Detect which cell encompasses the target text, then output its (x, y) center coordinate. 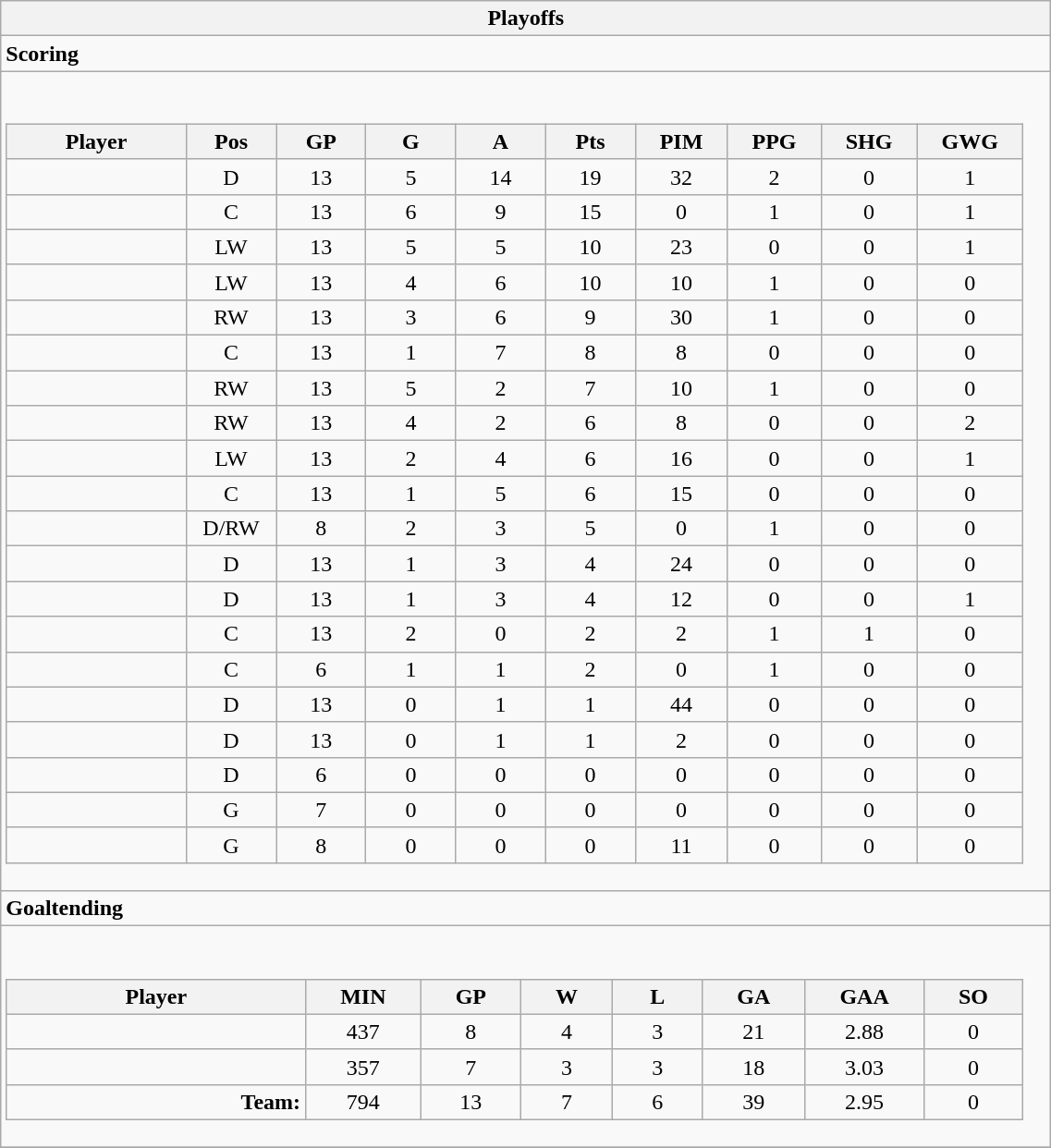
PPG (775, 141)
39 (754, 1102)
24 (681, 564)
Goaltending (526, 909)
23 (681, 247)
GWG (971, 141)
794 (363, 1102)
D/RW (231, 529)
SO (972, 996)
32 (681, 177)
16 (681, 458)
44 (681, 704)
19 (590, 177)
Pos (231, 141)
A (501, 141)
2.88 (864, 1032)
3.03 (864, 1067)
18 (754, 1067)
PIM (681, 141)
12 (681, 599)
SHG (869, 141)
437 (363, 1032)
Team: (156, 1102)
L (658, 996)
GA (754, 996)
357 (363, 1067)
30 (681, 317)
Scoring (526, 54)
Player MIN GP W L GA GAA SO 437 8 4 3 21 2.88 0 357 7 3 3 18 3.03 0 Team: 794 13 7 6 39 2.95 0 (526, 1037)
W (568, 996)
14 (501, 177)
2.95 (864, 1102)
21 (754, 1032)
Pts (590, 141)
GAA (864, 996)
Playoffs (526, 18)
11 (681, 845)
MIN (363, 996)
